Return the (X, Y) coordinate for the center point of the cell that contains the specified text.  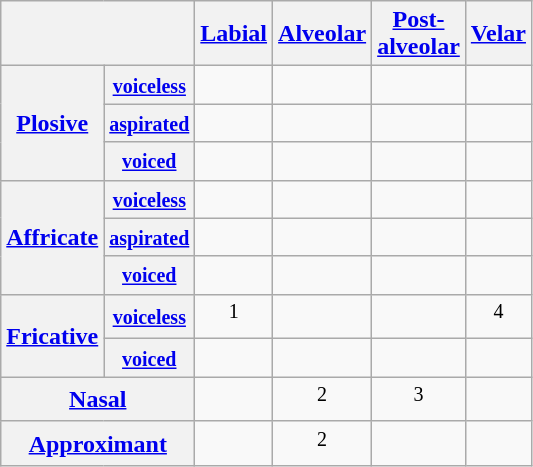
Alveolar (322, 34)
Post-alveolar (419, 34)
3 (419, 400)
Affricate (52, 237)
Approximant (98, 444)
1 (234, 316)
Velar (498, 34)
4 (498, 316)
Labial (234, 34)
Nasal (98, 400)
Fricative (52, 336)
Plosive (52, 123)
